Identify which cell holds the provided text, then report its [X, Y] central coordinate. 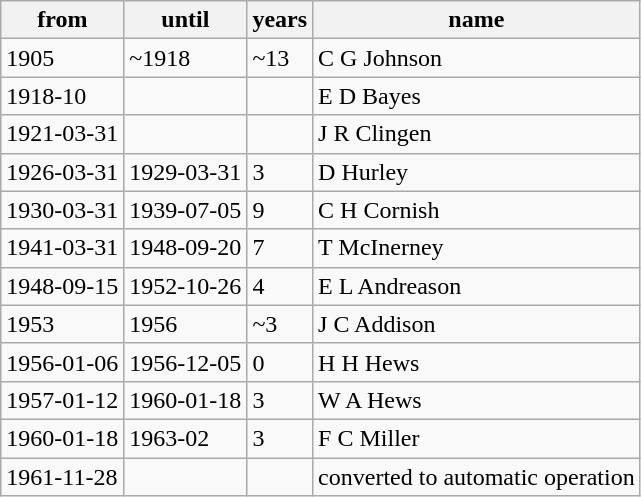
until [186, 20]
W A Hews [477, 400]
~13 [280, 58]
E D Bayes [477, 96]
converted to automatic operation [477, 477]
1918-10 [62, 96]
E L Andreason [477, 286]
1956-01-06 [62, 362]
1941-03-31 [62, 248]
name [477, 20]
1905 [62, 58]
F C Miller [477, 438]
1929-03-31 [186, 172]
4 [280, 286]
1963-02 [186, 438]
1930-03-31 [62, 210]
J C Addison [477, 324]
1957-01-12 [62, 400]
1961-11-28 [62, 477]
1921-03-31 [62, 134]
1948-09-15 [62, 286]
1956 [186, 324]
9 [280, 210]
1948-09-20 [186, 248]
~1918 [186, 58]
7 [280, 248]
C G Johnson [477, 58]
1952-10-26 [186, 286]
years [280, 20]
C H Cornish [477, 210]
1956-12-05 [186, 362]
H H Hews [477, 362]
~3 [280, 324]
1939-07-05 [186, 210]
D Hurley [477, 172]
1926-03-31 [62, 172]
J R Clingen [477, 134]
T McInerney [477, 248]
0 [280, 362]
1953 [62, 324]
from [62, 20]
